Locate the cell with the specified text and output its (X, Y) center coordinate. 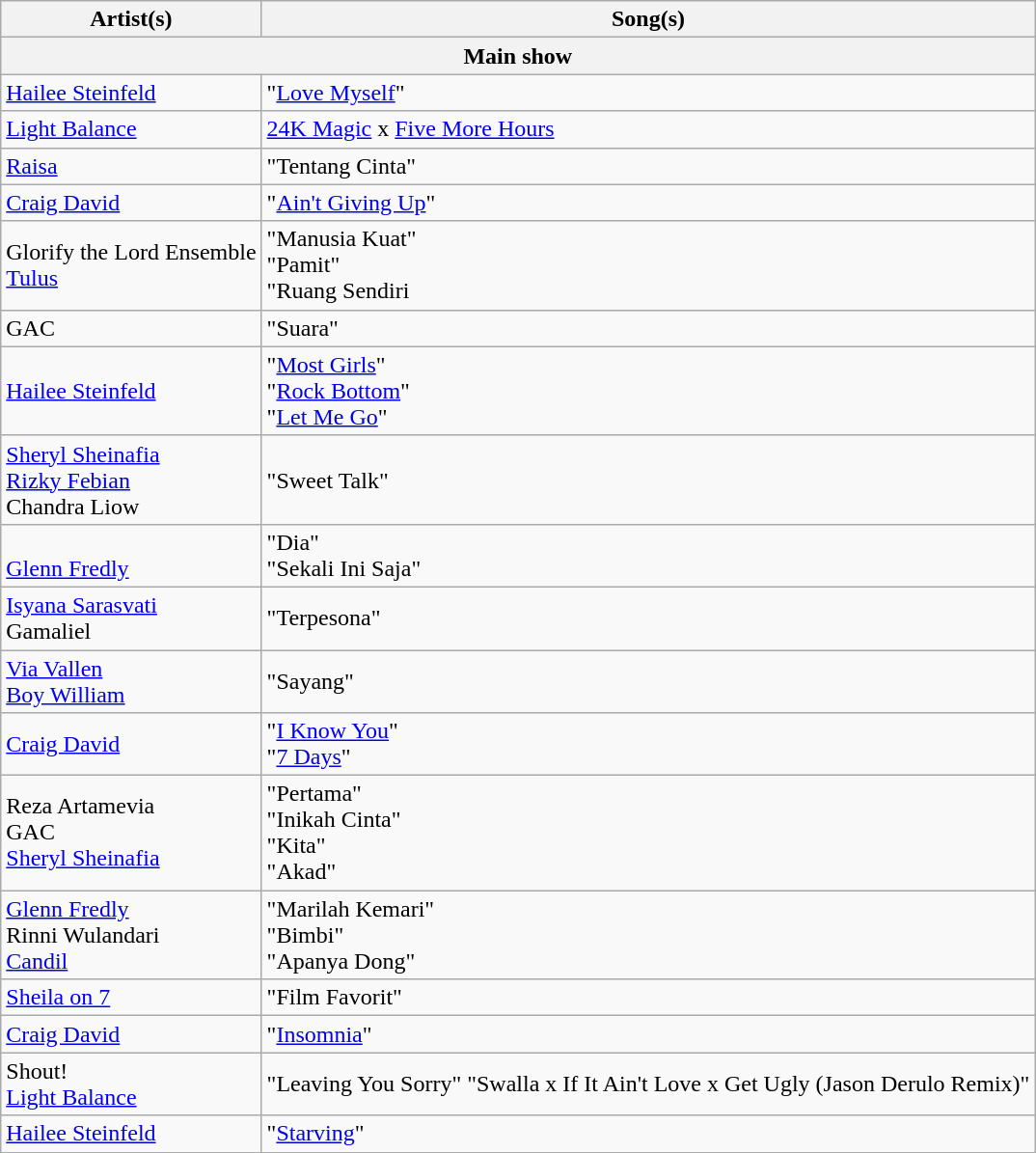
24K Magic x Five More Hours (648, 129)
Main show (518, 56)
"Leaving You Sorry" "Swalla x If It Ain't Love x Get Ugly (Jason Derulo Remix)" (648, 1084)
Light Balance (131, 129)
"Insomnia" (648, 1034)
"Tentang Cinta" (648, 166)
Raisa (131, 166)
GAC (131, 328)
Sheryl SheinafiaRizky FebianChandra Liow (131, 480)
"Terpesona" (648, 618)
Isyana SarasvatiGamaliel (131, 618)
"Film Favorit" (648, 998)
"Most Girls""Rock Bottom""Let Me Go" (648, 391)
Glorify the Lord EnsembleTulus (131, 265)
"Starving" (648, 1134)
Artist(s) (131, 19)
"Suara" (648, 328)
Shout!Light Balance (131, 1084)
"Pertama""Inikah Cinta""Kita""Akad" (648, 834)
Sheila on 7 (131, 998)
"Sayang" (648, 681)
Glenn FredlyRinni WulandariCandil (131, 935)
Reza ArtameviaGACSheryl Sheinafia (131, 834)
"Dia""Sekali Ini Saja" (648, 556)
"Sweet Talk" (648, 480)
"Marilah Kemari""Bimbi""Apanya Dong" (648, 935)
Via VallenBoy William (131, 681)
"Ain't Giving Up" (648, 203)
"I Know You""7 Days" (648, 745)
"Manusia Kuat""Pamit""Ruang Sendiri (648, 265)
Glenn Fredly (131, 556)
"Love Myself" (648, 93)
Song(s) (648, 19)
